Return [x, y] of the center of cell containing provided text 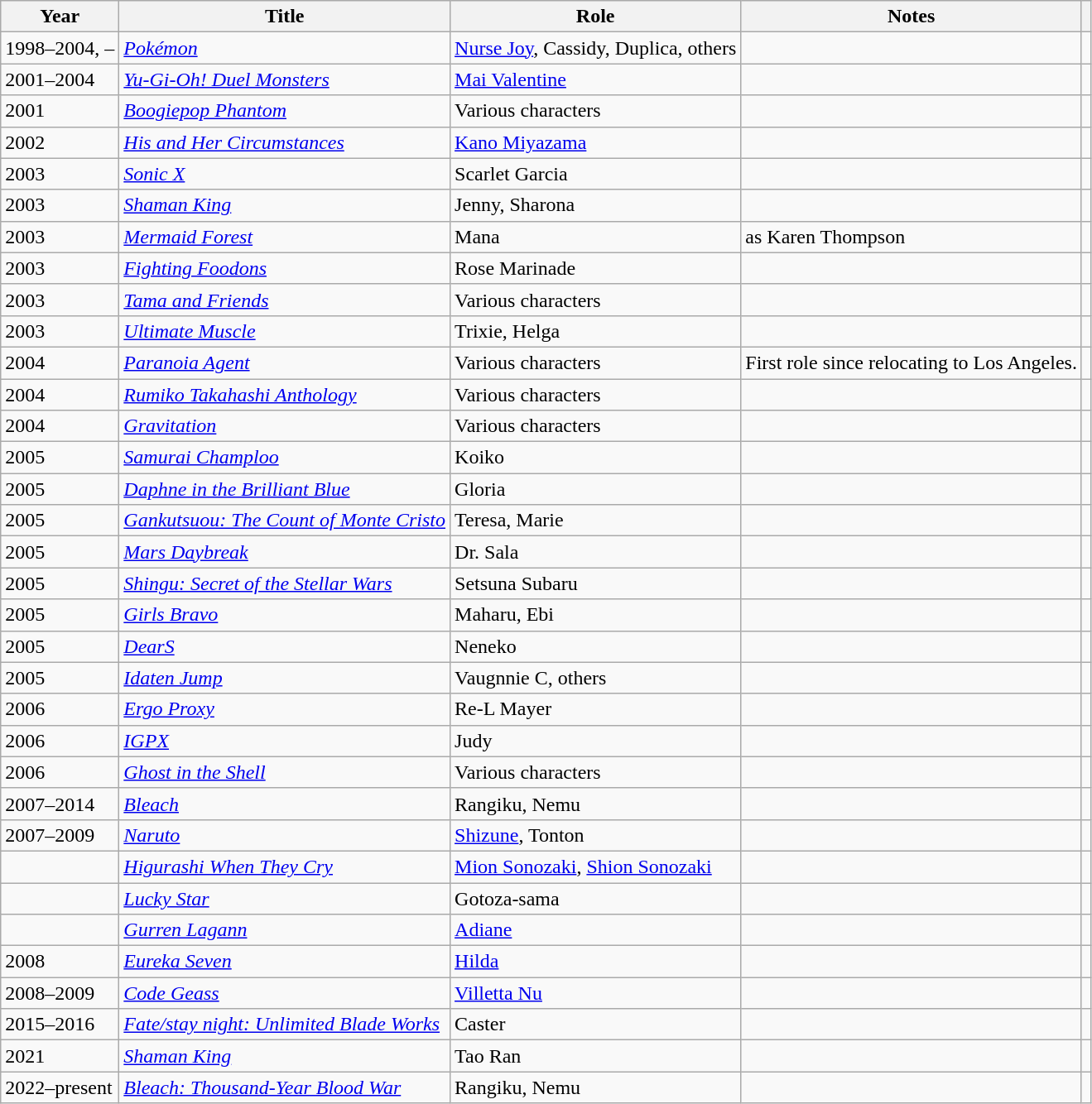
Teresa, Marie [596, 521]
Hilda [596, 962]
Re-L Mayer [596, 709]
2008 [60, 962]
Idaten Jump [285, 678]
Shingu: Secret of the Stellar Wars [285, 583]
Ultimate Muscle [285, 331]
Tao Ran [596, 1056]
Maharu, Ebi [596, 615]
Koiko [596, 458]
Mars Daybreak [285, 552]
Ergo Proxy [285, 709]
2007–2009 [60, 835]
as Karen Thompson [912, 237]
Ghost in the Shell [285, 772]
Shizune, Tonton [596, 835]
His and Her Circumstances [285, 142]
Sonic X [285, 174]
Pokémon [285, 48]
DearS [285, 646]
Rumiko Takahashi Anthology [285, 395]
Gravitation [285, 426]
Neneko [596, 646]
Gankutsuou: The Count of Monte Cristo [285, 521]
Villetta Nu [596, 993]
Year [60, 17]
2022–present [60, 1087]
Nurse Joy, Cassidy, Duplica, others [596, 48]
1998–2004, – [60, 48]
Setsuna Subaru [596, 583]
Gurren Lagann [285, 930]
IGPX [285, 741]
Jenny, Sharona [596, 205]
First role since relocating to Los Angeles. [912, 362]
Dr. Sala [596, 552]
Role [596, 17]
Mion Sonozaki, Shion Sonozaki [596, 866]
2002 [60, 142]
2001 [60, 111]
Samurai Champloo [285, 458]
Boogiepop Phantom [285, 111]
Vaugnnie C, others [596, 678]
Mai Valentine [596, 79]
Tama and Friends [285, 300]
Kano Miyazama [596, 142]
Eureka Seven [285, 962]
2015–2016 [60, 1025]
Bleach [285, 804]
Yu-Gi-Oh! Duel Monsters [285, 79]
Adiane [596, 930]
Naruto [285, 835]
Lucky Star [285, 898]
Mana [596, 237]
Gloria [596, 489]
Mermaid Forest [285, 237]
Fighting Foodons [285, 268]
Gotoza-sama [596, 898]
Judy [596, 741]
2008–2009 [60, 993]
Bleach: Thousand-Year Blood War [285, 1087]
Caster [596, 1025]
Rose Marinade [596, 268]
2007–2014 [60, 804]
Scarlet Garcia [596, 174]
Higurashi When They Cry [285, 866]
2021 [60, 1056]
Girls Bravo [285, 615]
Notes [912, 17]
Daphne in the Brilliant Blue [285, 489]
Paranoia Agent [285, 362]
Code Geass [285, 993]
Title [285, 17]
Fate/stay night: Unlimited Blade Works [285, 1025]
2001–2004 [60, 79]
Trixie, Helga [596, 331]
